Pinpoint the cell where the given text exists, returning its (x, y) midpoint coordinate. 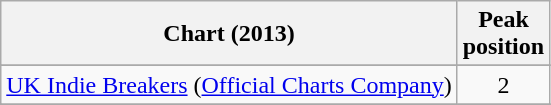
2 (503, 85)
Chart (2013) (229, 34)
UK Indie Breakers (Official Charts Company) (229, 85)
Peakposition (503, 34)
